Pinpoint the cell where the given text exists, returning its [x, y] midpoint coordinate. 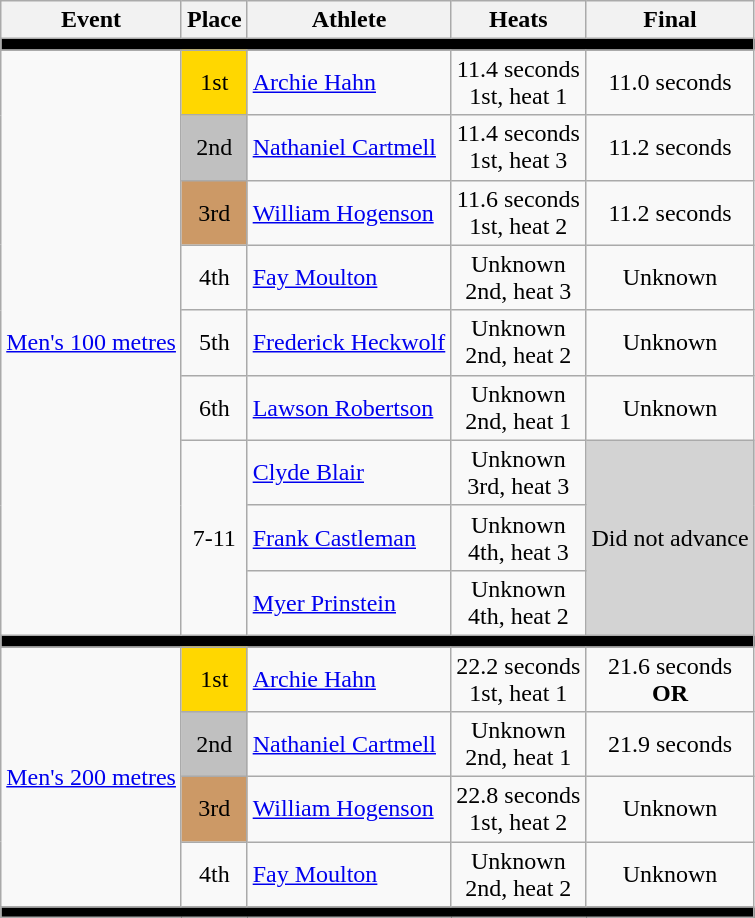
Lawson Robertson [349, 408]
Did not advance [670, 538]
6th [214, 408]
5th [214, 342]
22.8 seconds 1st, heat 2 [518, 810]
11.6 seconds 1st, heat 2 [518, 212]
Unknown 3rd, heat 3 [518, 472]
22.2 seconds 1st, heat 1 [518, 678]
Heats [518, 20]
21.9 seconds [670, 744]
7-11 [214, 538]
Men's 200 metres [92, 776]
Place [214, 20]
Men's 100 metres [92, 343]
21.6 seconds OR [670, 678]
Unknown 4th, heat 3 [518, 538]
Frederick Heckwolf [349, 342]
Unknown 4th, heat 2 [518, 602]
11.4 seconds 1st, heat 3 [518, 148]
11.4 seconds 1st, heat 1 [518, 82]
Final [670, 20]
Clyde Blair [349, 472]
Myer Prinstein [349, 602]
11.0 seconds [670, 82]
Unknown 2nd, heat 3 [518, 278]
Athlete [349, 20]
Event [92, 20]
Frank Castleman [349, 538]
